Pinpoint the cell where the given text exists, returning its [x, y] midpoint coordinate. 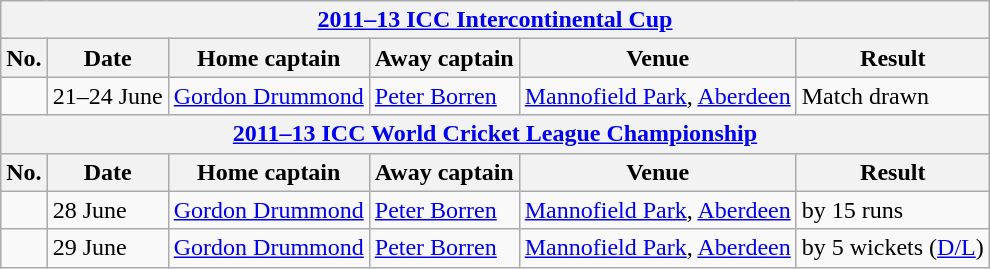
2011–13 ICC World Cricket League Championship [495, 134]
21–24 June [108, 96]
Match drawn [892, 96]
by 15 runs [892, 210]
28 June [108, 210]
29 June [108, 248]
by 5 wickets (D/L) [892, 248]
2011–13 ICC Intercontinental Cup [495, 20]
